Identify which cell holds the provided text, then report its [x, y] central coordinate. 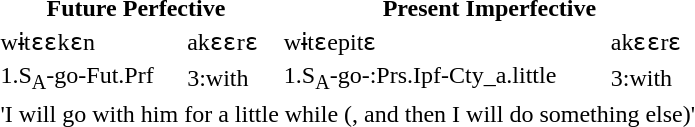
3:with [230, 78]
wɨtɛepitɛ [444, 42]
akɛɛrɛ [230, 42]
1.SA-go-:Prs.Ipf-Cty_a.little [444, 78]
